Detect which cell encompasses the target text, then output its [X, Y] center coordinate. 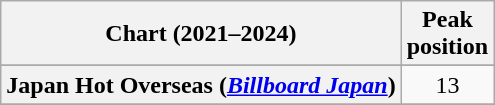
Japan Hot Overseas (Billboard Japan) [201, 85]
Peakposition [447, 34]
13 [447, 85]
Chart (2021–2024) [201, 34]
